From the cell containing the given text, extract its center point as [x, y] coordinate. 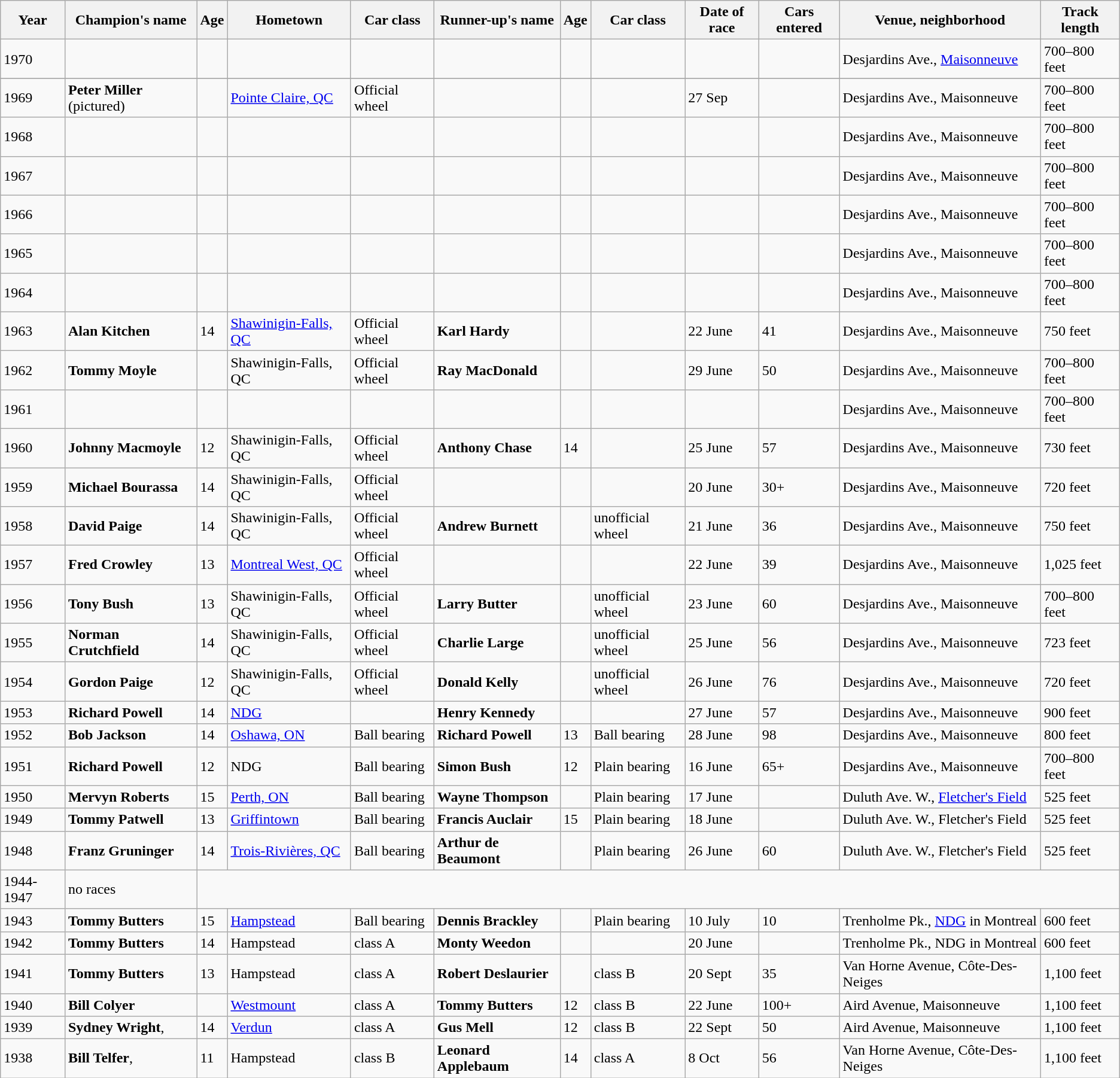
Runner-up's name [497, 20]
98 [799, 735]
76 [799, 682]
30+ [799, 487]
1944-1947 [33, 889]
1938 [33, 1059]
Trois-Rivières, QC [289, 851]
David Paige [130, 526]
Gordon Paige [130, 682]
1954 [33, 682]
1959 [33, 487]
Venue, neighborhood [940, 20]
1960 [33, 447]
100+ [799, 1004]
Westmount [289, 1004]
1955 [33, 642]
Date of race [722, 20]
Peter Miller (pictured) [130, 98]
Champion's name [130, 20]
1966 [33, 214]
Year [33, 20]
1940 [33, 1004]
1970 [33, 59]
Tommy Patwell [130, 820]
Alan Kitchen [130, 331]
Francis Auclair [497, 820]
1962 [33, 370]
Henry Kennedy [497, 712]
Dennis Brackley [497, 920]
1953 [33, 712]
27 June [722, 712]
1941 [33, 974]
Cars entered [799, 20]
Tommy Moyle [130, 370]
16 June [722, 766]
no races [130, 889]
Bob Jackson [130, 735]
18 June [722, 820]
Donald Kelly [497, 682]
Tony Bush [130, 604]
Arthur de Beaumont [497, 851]
1964 [33, 292]
Wayne Thompson [497, 797]
1950 [33, 797]
Franz Gruninger [130, 851]
Larry Butter [497, 604]
Bill Telfer, [130, 1059]
1943 [33, 920]
Johnny Macmoyle [130, 447]
1,025 feet [1080, 565]
Sydney Wright, [130, 1028]
21 June [722, 526]
39 [799, 565]
8 Oct [722, 1059]
Oshawa, ON [289, 735]
27 Sep [722, 98]
Gus Mell [497, 1028]
Hometown [289, 20]
41 [799, 331]
800 feet [1080, 735]
1963 [33, 331]
11 [212, 1059]
Michael Bourassa [130, 487]
22 Sept [722, 1028]
Norman Crutchfield [130, 642]
Montreal West, QC [289, 565]
29 June [722, 370]
Bill Colyer [130, 1004]
Charlie Large [497, 642]
Mervyn Roberts [130, 797]
Leonard Applebaum [497, 1059]
1956 [33, 604]
35 [799, 974]
Andrew Burnett [497, 526]
1939 [33, 1028]
1951 [33, 766]
10 [799, 920]
1965 [33, 254]
1958 [33, 526]
Monty Weedon [497, 943]
1949 [33, 820]
20 Sept [722, 974]
Karl Hardy [497, 331]
Robert Deslaurier [497, 974]
Griffintown [289, 820]
1968 [33, 136]
Verdun [289, 1028]
900 feet [1080, 712]
28 June [722, 735]
10 July [722, 920]
65+ [799, 766]
Ray MacDonald [497, 370]
36 [799, 526]
Track length [1080, 20]
Perth, ON [289, 797]
Anthony Chase [497, 447]
Simon Bush [497, 766]
1967 [33, 176]
1957 [33, 565]
1952 [33, 735]
Fred Crowley [130, 565]
23 June [722, 604]
1961 [33, 409]
17 June [722, 797]
1942 [33, 943]
1969 [33, 98]
730 feet [1080, 447]
1948 [33, 851]
723 feet [1080, 642]
Pointe Claire, QC [289, 98]
